Locate the cell with the specified text and output its (X, Y) center coordinate. 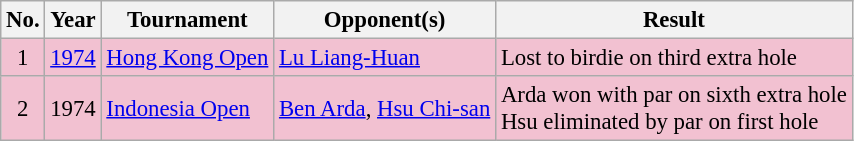
Indonesia Open (188, 108)
2 (23, 108)
Arda won with par on sixth extra holeHsu eliminated by par on first hole (674, 108)
Result (674, 20)
Ben Arda, Hsu Chi-san (385, 108)
Year (73, 20)
No. (23, 20)
1 (23, 58)
Hong Kong Open (188, 58)
Tournament (188, 20)
Opponent(s) (385, 20)
Lost to birdie on third extra hole (674, 58)
Lu Liang-Huan (385, 58)
